Locate the cell with the specified text and output its [x, y] center coordinate. 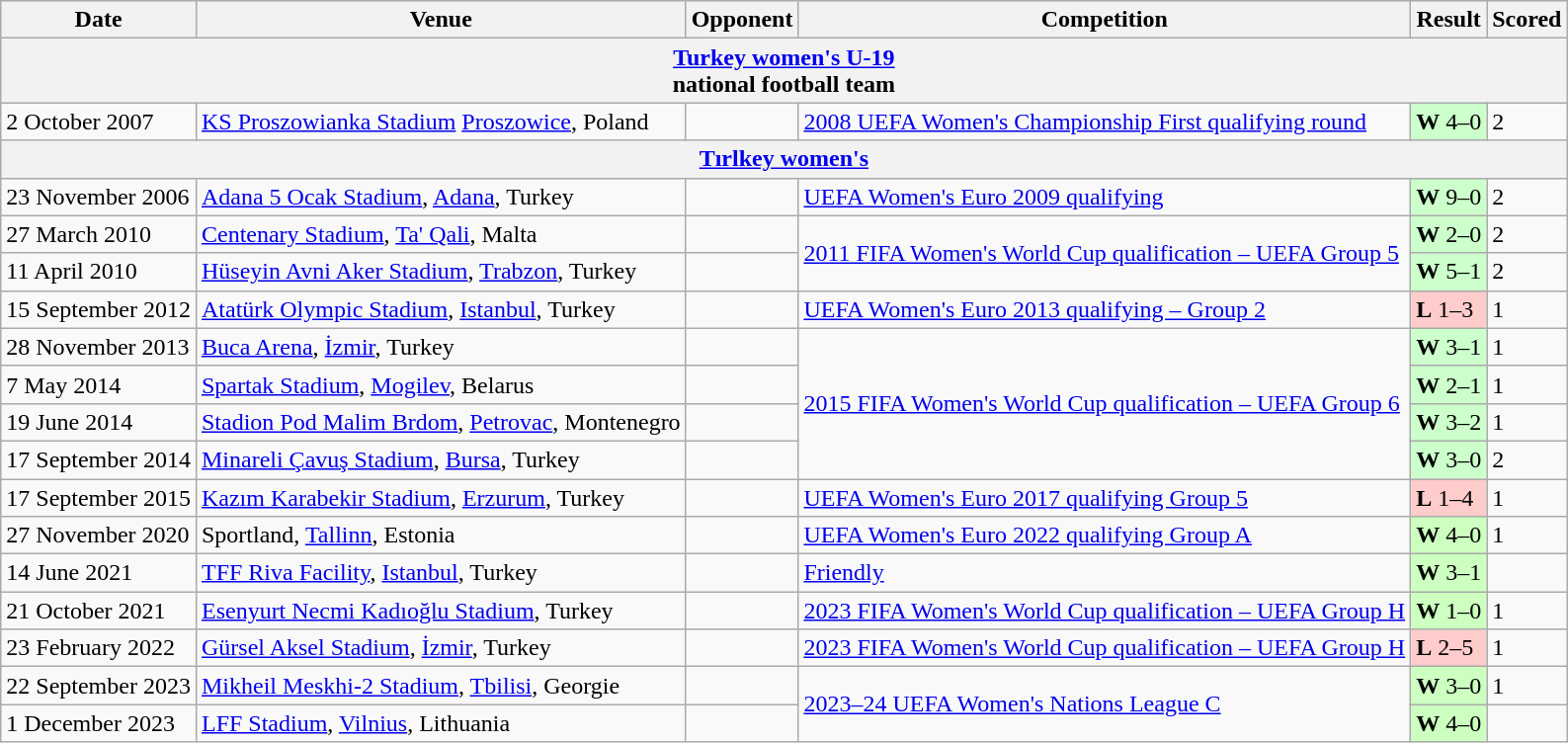
Spartak Stadium, Mogilev, Belarus [441, 384]
17 September 2014 [99, 459]
1 December 2023 [99, 723]
27 March 2010 [99, 234]
Stadion Pod Malim Brdom, Petrovac, Montenegro [441, 422]
W 9–0 [1448, 197]
27 November 2020 [99, 536]
UEFA Women's Euro 2022 qualifying Group A [1105, 536]
11 April 2010 [99, 272]
UEFA Women's Euro 2013 qualifying – Group 2 [1105, 309]
7 May 2014 [99, 384]
Minareli Çavuş Stadium, Bursa, Turkey [441, 459]
Esenyurt Necmi Kadıoğlu Stadium, Turkey [441, 611]
2 October 2007 [99, 122]
Mikheil Meskhi-2 Stadium, Tbilisi, Georgie [441, 686]
UEFA Women's Euro 2009 qualifying [1105, 197]
L 2–5 [1448, 648]
W 2–0 [1448, 234]
Friendly [1105, 573]
Result [1448, 20]
23 February 2022 [99, 648]
14 June 2021 [99, 573]
Venue [441, 20]
Hüseyin Avni Aker Stadium, Trabzon, Turkey [441, 272]
TFF Riva Facility, Istanbul, Turkey [441, 573]
21 October 2021 [99, 611]
Turkey women's U-19national football team [784, 71]
Sportland, Tallinn, Estonia [441, 536]
W 2–1 [1448, 384]
Adana 5 Ocak Stadium, Adana, Turkey [441, 197]
KS Proszowianka Stadium Proszowice, Poland [441, 122]
W 5–1 [1448, 272]
15 September 2012 [99, 309]
Gürsel Aksel Stadium, İzmir, Turkey [441, 648]
2011 FIFA Women's World Cup qualification – UEFA Group 5 [1105, 253]
W 1–0 [1448, 611]
L 1–3 [1448, 309]
2015 FIFA Women's World Cup qualification – UEFA Group 6 [1105, 403]
2008 UEFA Women's Championship First qualifying round [1105, 122]
L 1–4 [1448, 497]
Kazım Karabekir Stadium, Erzurum, Turkey [441, 497]
23 November 2006 [99, 197]
Atatürk Olympic Stadium, Istanbul, Turkey [441, 309]
Scored [1527, 20]
UEFA Women's Euro 2017 qualifying Group 5 [1105, 497]
LFF Stadium, Vilnius, Lithuania [441, 723]
Buca Arena, İzmir, Turkey [441, 347]
Competition [1105, 20]
2023–24 UEFA Women's Nations League C [1105, 704]
28 November 2013 [99, 347]
19 June 2014 [99, 422]
Centenary Stadium, Ta' Qali, Malta [441, 234]
22 September 2023 [99, 686]
Date [99, 20]
Tırlkey women's [784, 159]
17 September 2015 [99, 497]
Opponent [742, 20]
W 3–2 [1448, 422]
